Detect which cell encompasses the target text, then output its (x, y) center coordinate. 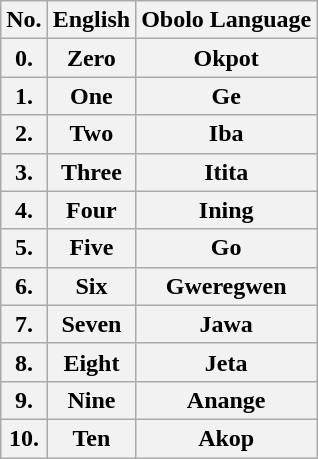
Five (91, 248)
Ten (91, 438)
Jawa (226, 324)
Zero (91, 58)
1. (24, 96)
Okpot (226, 58)
10. (24, 438)
Jeta (226, 362)
6. (24, 286)
4. (24, 210)
One (91, 96)
Itita (226, 172)
Anange (226, 400)
3. (24, 172)
Two (91, 134)
7. (24, 324)
5. (24, 248)
Ining (226, 210)
Akop (226, 438)
0. (24, 58)
Gweregwen (226, 286)
Seven (91, 324)
Obolo Language (226, 20)
Three (91, 172)
Iba (226, 134)
Four (91, 210)
Ge (226, 96)
Eight (91, 362)
Nine (91, 400)
8. (24, 362)
Six (91, 286)
No. (24, 20)
2. (24, 134)
English (91, 20)
Go (226, 248)
9. (24, 400)
